Find where the given text appears and provide that cell's center as [X, Y] coordinate. 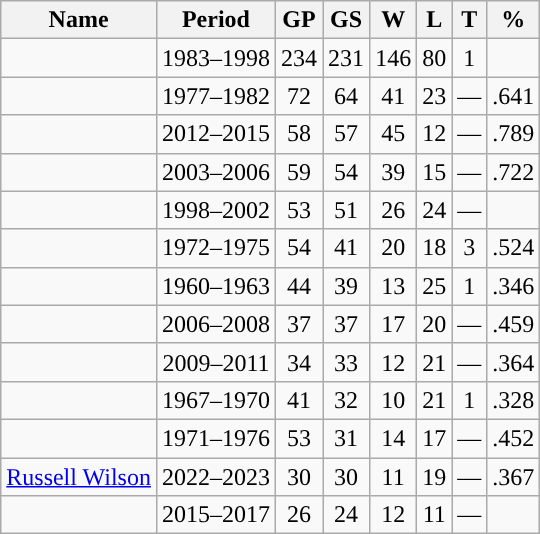
2003–2006 [216, 172]
.364 [514, 362]
Name [79, 20]
1971–1976 [216, 438]
.328 [514, 400]
% [514, 20]
1967–1970 [216, 400]
.367 [514, 477]
Russell Wilson [79, 477]
25 [434, 286]
32 [346, 400]
31 [346, 438]
1972–1975 [216, 248]
W [394, 20]
57 [346, 134]
34 [298, 362]
.346 [514, 286]
.789 [514, 134]
231 [346, 58]
33 [346, 362]
1998–2002 [216, 210]
58 [298, 134]
.722 [514, 172]
15 [434, 172]
10 [394, 400]
T [470, 20]
2022–2023 [216, 477]
13 [394, 286]
.452 [514, 438]
64 [346, 96]
.524 [514, 248]
1983–1998 [216, 58]
146 [394, 58]
44 [298, 286]
18 [434, 248]
45 [394, 134]
51 [346, 210]
2009–2011 [216, 362]
23 [434, 96]
.641 [514, 96]
234 [298, 58]
2015–2017 [216, 515]
1977–1982 [216, 96]
L [434, 20]
80 [434, 58]
GS [346, 20]
2012–2015 [216, 134]
2006–2008 [216, 324]
3 [470, 248]
1960–1963 [216, 286]
59 [298, 172]
.459 [514, 324]
Period [216, 20]
GP [298, 20]
14 [394, 438]
19 [434, 477]
72 [298, 96]
